Scan for the cell matching the given text and deliver its [x, y] coordinate at center. 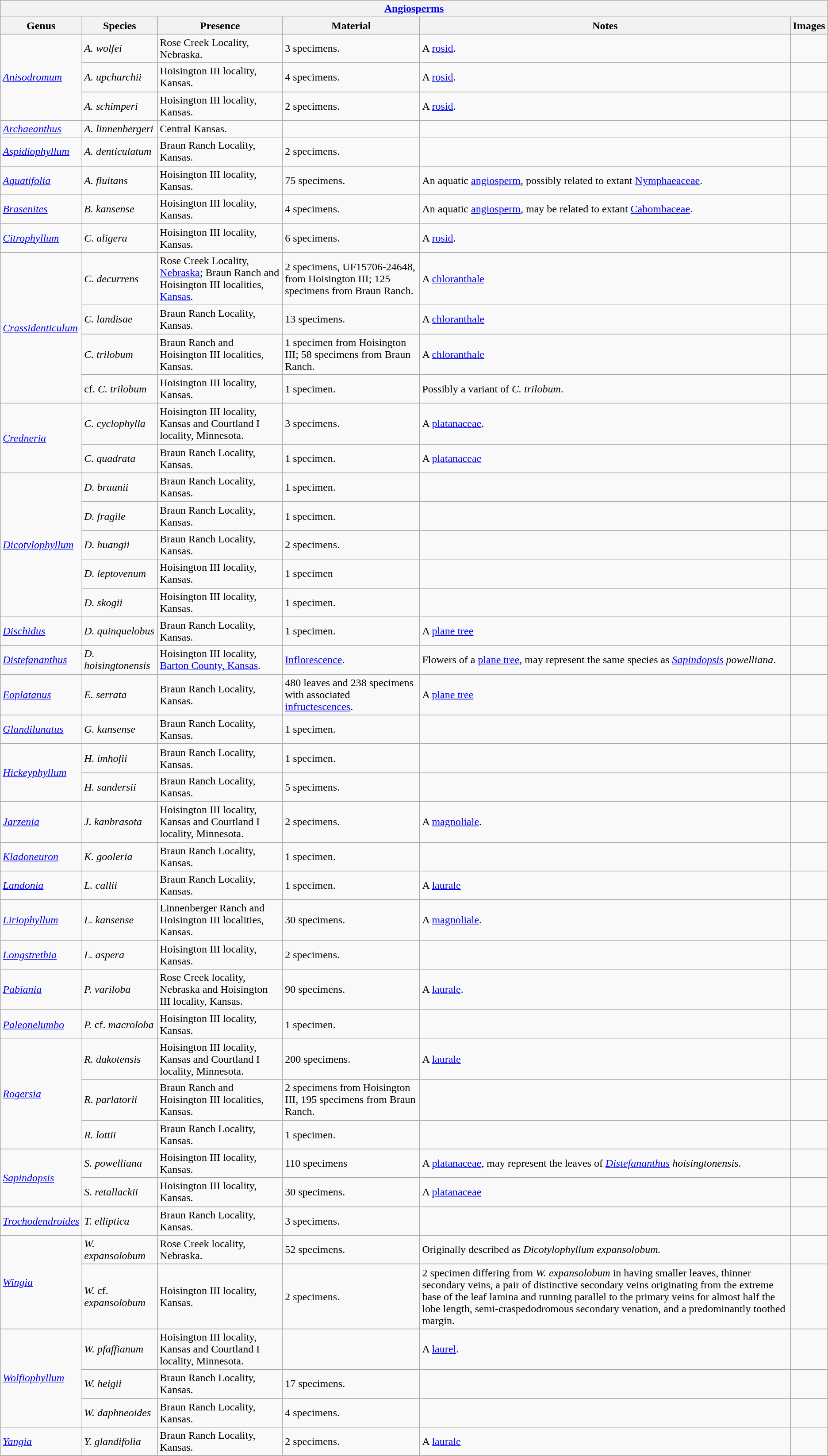
A laurel. [605, 1349]
Rose Creek Locality, Nebraska; Braun Ranch and Hoisington III localities, Kansas. [220, 279]
2 specimens from Hoisington III, 195 specimens from Braun Ranch. [351, 1100]
Presence [220, 26]
110 specimens [351, 1164]
E. serrata [119, 695]
Linnenberger Ranch and Hoisington III localities, Kansas. [220, 920]
Rogersia [41, 1094]
Central Kansas. [220, 129]
C. decurrens [119, 279]
B. kansense [119, 209]
D. huangii [119, 545]
Credneria [41, 438]
Wingia [41, 1282]
Distefananthus [41, 660]
A laurale. [605, 990]
Archaeanthus [41, 129]
Material [351, 26]
W. heigii [119, 1384]
An aquatic angiosperm, possibly related to extant Nymphaeaceae. [605, 181]
17 specimens. [351, 1384]
A. upchurchii [119, 77]
Longstrethia [41, 955]
W. pfaffianum [119, 1349]
D. hoisingtonensis [119, 660]
Rose Creek locality, Nebraska. [220, 1249]
Jarzenia [41, 822]
Liriophyllum [41, 920]
A platanaceae. [605, 424]
C. trilobum [119, 354]
Species [119, 26]
L. aspera [119, 955]
5 specimens. [351, 787]
Y. glandifolia [119, 1441]
Paleonelumbo [41, 1025]
C. landisae [119, 319]
52 specimens. [351, 1249]
W. expansolobum [119, 1249]
D. skogii [119, 603]
480 leaves and 238 specimens with associated infructescences. [351, 695]
A. wolfei [119, 49]
1 specimen [351, 573]
H. sandersii [119, 787]
Originally described as Dicotylophyllum expansolobum. [605, 1249]
R. parlatorii [119, 1100]
75 specimens. [351, 181]
P. variloba [119, 990]
T. elliptica [119, 1221]
Wolfiophyllum [41, 1378]
200 specimens. [351, 1059]
L. callii [119, 886]
Rose Creek locality, Nebraska and Hoisington III locality, Kansas. [220, 990]
R. lottii [119, 1134]
P. cf. macroloba [119, 1025]
Yangia [41, 1441]
H. imhofii [119, 758]
Dicotylophyllum [41, 545]
Citrophyllum [41, 238]
Possibly a variant of C. trilobum. [605, 389]
K. gooleria [119, 857]
S. powelliana [119, 1164]
90 specimens. [351, 990]
6 specimens. [351, 238]
L. kansense [119, 920]
Sapindopsis [41, 1178]
Aquatifolia [41, 181]
J. kanbrasota [119, 822]
A platanaceae, may represent the leaves of Distefananthus hoisingtonensis. [605, 1164]
2 specimens, UF15706-24648, from Hoisington III; 125 specimens from Braun Ranch. [351, 279]
Rose Creek Locality, Nebraska. [220, 49]
C. quadrata [119, 458]
Glandilunatus [41, 729]
Anisodromum [41, 77]
D. quinquelobus [119, 631]
An aquatic angiosperm, may be related to extant Cabombaceae. [605, 209]
Trochodendroides [41, 1221]
Hickeyphyllum [41, 772]
D. leptovenum [119, 573]
D. fragile [119, 516]
D. braunii [119, 488]
A. fluitans [119, 181]
S. retallackii [119, 1192]
Notes [605, 26]
Genus [41, 26]
13 specimens. [351, 319]
1 specimen from Hoisington III; 58 specimens from Braun Ranch. [351, 354]
Inflorescence. [351, 660]
W. cf. expansolobum [119, 1296]
Kladoneuron [41, 857]
cf. C. trilobum [119, 389]
Landonia [41, 886]
R. dakotensis [119, 1059]
Hoisington III locality, Barton County, Kansas. [220, 660]
Dischidus [41, 631]
A. denticulatum [119, 151]
C. aligera [119, 238]
A. linnenbergeri [119, 129]
C. cyclophylla [119, 424]
Images [809, 26]
Brasenites [41, 209]
W. daphneoides [119, 1412]
G. kansense [119, 729]
Aspidiophyllum [41, 151]
Flowers of a plane tree, may represent the same species as Sapindopsis powelliana. [605, 660]
Crassidenticulum [41, 327]
A. schimperi [119, 106]
Angiosperms [414, 9]
Eoplatanus [41, 695]
Pabiania [41, 990]
